Return the [X, Y] coordinate for the center point of the cell that contains the specified text.  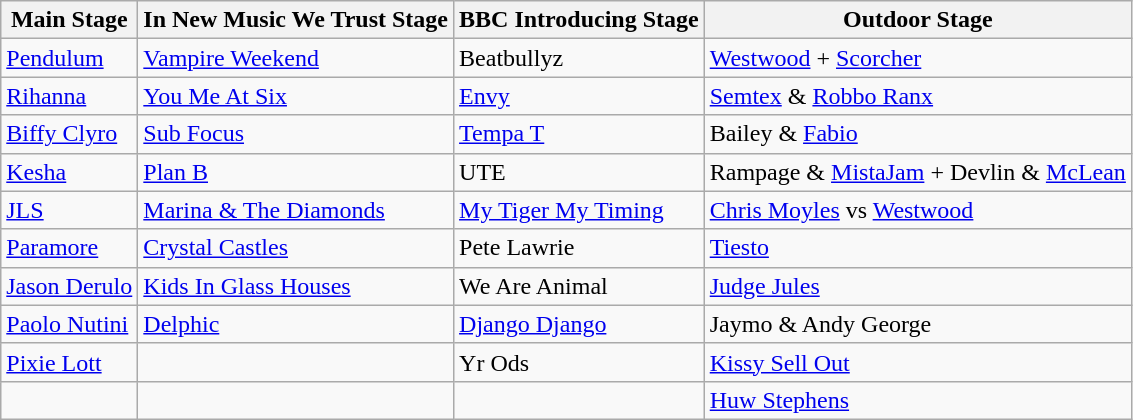
Rihanna [70, 96]
Pete Lawrie [580, 248]
Pendulum [70, 58]
Pixie Lott [70, 362]
Django Django [580, 324]
Huw Stephens [918, 400]
Tempa T [580, 134]
Marina & The Diamonds [296, 210]
We Are Animal [580, 286]
Westwood + Scorcher [918, 58]
Biffy Clyro [70, 134]
BBC Introducing Stage [580, 20]
Chris Moyles vs Westwood [918, 210]
Kissy Sell Out [918, 362]
Plan B [296, 172]
Jason Derulo [70, 286]
Outdoor Stage [918, 20]
In New Music We Trust Stage [296, 20]
You Me At Six [296, 96]
Kesha [70, 172]
Rampage & MistaJam + Devlin & McLean [918, 172]
UTE [580, 172]
Paolo Nutini [70, 324]
Tiesto [918, 248]
Envy [580, 96]
Semtex & Robbo Ranx [918, 96]
Vampire Weekend [296, 58]
Crystal Castles [296, 248]
Bailey & Fabio [918, 134]
Kids In Glass Houses [296, 286]
Beatbullyz [580, 58]
JLS [70, 210]
Delphic [296, 324]
Paramore [70, 248]
Jaymo & Andy George [918, 324]
Judge Jules [918, 286]
My Tiger My Timing [580, 210]
Sub Focus [296, 134]
Main Stage [70, 20]
Yr Ods [580, 362]
